Provide the (x, y) coordinate of the cell's center where the given text is located.  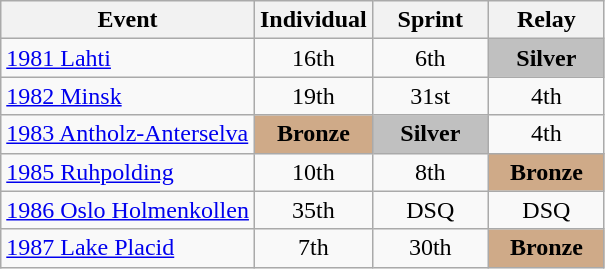
7th (313, 248)
1986 Oslo Holmenkollen (128, 210)
31st (430, 96)
19th (313, 96)
30th (430, 248)
1985 Ruhpolding (128, 172)
Event (128, 20)
1987 Lake Placid (128, 248)
1981 Lahti (128, 58)
Sprint (430, 20)
Individual (313, 20)
1982 Minsk (128, 96)
35th (313, 210)
10th (313, 172)
Relay (546, 20)
16th (313, 58)
8th (430, 172)
6th (430, 58)
1983 Antholz-Anterselva (128, 134)
